Locate the cell with the specified text and output its (X, Y) center coordinate. 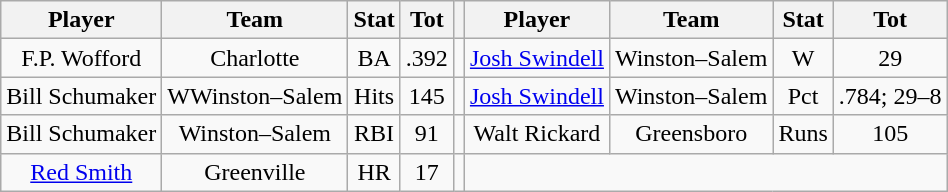
Walt Rickard (536, 134)
145 (426, 96)
Hits (374, 96)
WWinston–Salem (255, 96)
17 (426, 172)
105 (890, 134)
29 (890, 58)
BA (374, 58)
Greenville (255, 172)
Red Smith (82, 172)
91 (426, 134)
Runs (803, 134)
HR (374, 172)
W (803, 58)
Pct (803, 96)
F.P. Wofford (82, 58)
.784; 29–8 (890, 96)
Greensboro (690, 134)
.392 (426, 58)
Charlotte (255, 58)
RBI (374, 134)
